Identify which cell holds the provided text, then report its (X, Y) central coordinate. 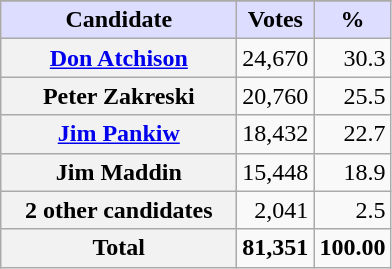
18,432 (276, 134)
24,670 (276, 58)
81,351 (276, 248)
100.00 (352, 248)
Total (119, 248)
Votes (276, 20)
Candidate (119, 20)
Peter Zakreski (119, 96)
2,041 (276, 210)
2 other candidates (119, 210)
20,760 (276, 96)
22.7 (352, 134)
% (352, 20)
2.5 (352, 210)
30.3 (352, 58)
Don Atchison (119, 58)
Jim Maddin (119, 172)
Jim Pankiw (119, 134)
25.5 (352, 96)
15,448 (276, 172)
18.9 (352, 172)
